Search for the cell housing the specified text and yield its (x, y) center coordinate. 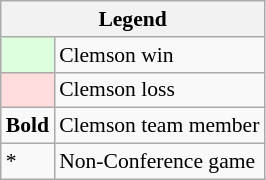
* (28, 162)
Legend (133, 19)
Clemson win (159, 55)
Non-Conference game (159, 162)
Clemson team member (159, 126)
Clemson loss (159, 90)
Bold (28, 126)
